Find where the given text appears and provide that cell's center as (X, Y) coordinate. 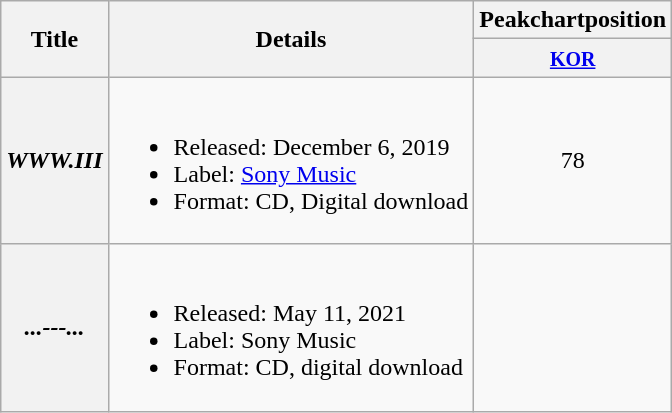
Peakchartposition (573, 20)
KOR (573, 58)
Released: December 6, 2019Label: Sony MusicFormat: CD, Digital download (291, 160)
...---... (54, 328)
Title (54, 39)
Details (291, 39)
Released: May 11, 2021Label: Sony MusicFormat: CD, digital download (291, 328)
WWW.III (54, 160)
78 (573, 160)
